From the cell containing the given text, extract its center point as [X, Y] coordinate. 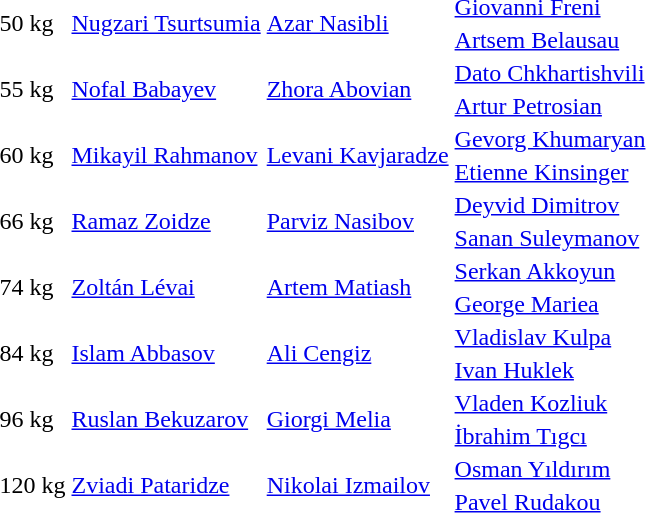
Artem Matiash [358, 288]
Islam Abbasov [166, 354]
Ramaz Zoidze [166, 222]
Giorgi Melia [358, 420]
Ali Cengiz [358, 354]
Levani Kavjaradze [358, 156]
Parviz Nasibov [358, 222]
Zhora Abovian [358, 90]
Ruslan Bekuzarov [166, 420]
Nofal Babayev [166, 90]
Mikayil Rahmanov [166, 156]
Zoltán Lévai [166, 288]
